Output the [x, y] coordinate of the center of the cell containing the given text.  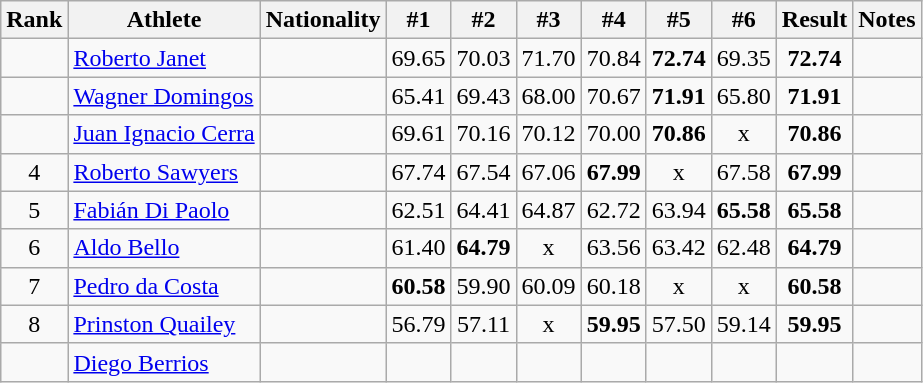
69.61 [418, 134]
6 [34, 248]
68.00 [548, 96]
Nationality [323, 20]
Notes [887, 20]
#6 [744, 20]
8 [34, 324]
62.72 [614, 210]
65.80 [744, 96]
71.70 [548, 58]
70.16 [484, 134]
69.35 [744, 58]
#2 [484, 20]
62.48 [744, 248]
63.94 [678, 210]
69.43 [484, 96]
Wagner Domingos [164, 96]
59.90 [484, 286]
67.06 [548, 172]
59.14 [744, 324]
Athlete [164, 20]
67.58 [744, 172]
#1 [418, 20]
61.40 [418, 248]
Roberto Janet [164, 58]
5 [34, 210]
57.50 [678, 324]
63.56 [614, 248]
70.67 [614, 96]
Juan Ignacio Cerra [164, 134]
67.54 [484, 172]
62.51 [418, 210]
#3 [548, 20]
70.00 [614, 134]
#5 [678, 20]
70.03 [484, 58]
57.11 [484, 324]
64.41 [484, 210]
60.18 [614, 286]
#4 [614, 20]
Aldo Bello [164, 248]
56.79 [418, 324]
60.09 [548, 286]
63.42 [678, 248]
Prinston Quailey [164, 324]
64.87 [548, 210]
Rank [34, 20]
Roberto Sawyers [164, 172]
70.84 [614, 58]
65.41 [418, 96]
Diego Berrios [164, 362]
7 [34, 286]
67.74 [418, 172]
Pedro da Costa [164, 286]
Result [814, 20]
Fabián Di Paolo [164, 210]
4 [34, 172]
69.65 [418, 58]
70.12 [548, 134]
